Output the [X, Y] coordinate of the center of the cell containing the given text.  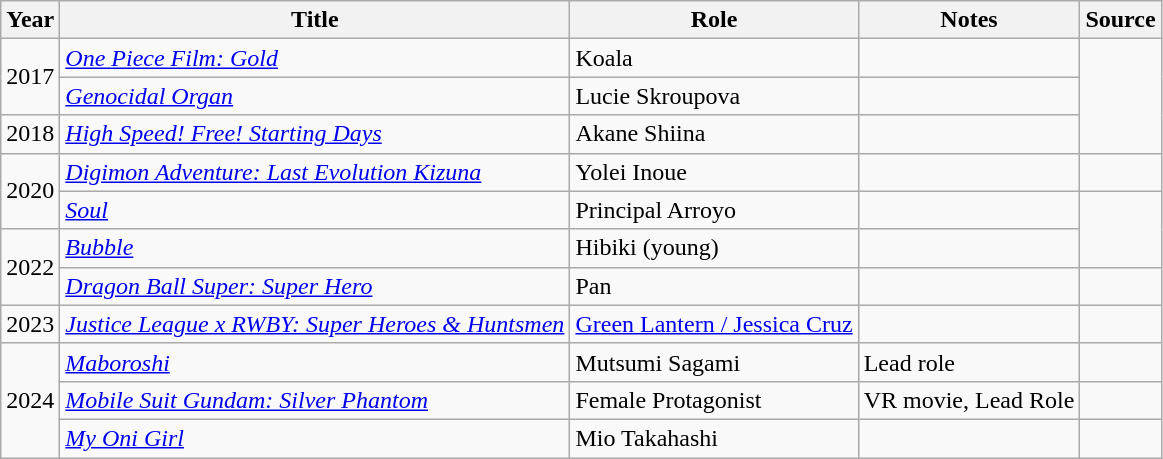
Green Lantern / Jessica Cruz [714, 324]
Yolei Inoue [714, 172]
Lucie Skroupova [714, 96]
Koala [714, 58]
High Speed! Free! Starting Days [315, 134]
Principal Arroyo [714, 210]
One Piece Film: Gold [315, 58]
Digimon Adventure: Last Evolution Kizuna [315, 172]
2018 [30, 134]
Dragon Ball Super: Super Hero [315, 286]
Role [714, 20]
Notes [969, 20]
Mio Takahashi [714, 438]
My Oni Girl [315, 438]
Mobile Suit Gundam: Silver Phantom [315, 400]
Source [1120, 20]
2022 [30, 267]
Female Protagonist [714, 400]
Justice League x RWBY: Super Heroes & Huntsmen [315, 324]
Soul [315, 210]
Pan [714, 286]
Bubble [315, 248]
2017 [30, 77]
Year [30, 20]
Akane Shiina [714, 134]
Genocidal Organ [315, 96]
Hibiki (young) [714, 248]
VR movie, Lead Role [969, 400]
Maboroshi [315, 362]
2023 [30, 324]
Lead role [969, 362]
2024 [30, 400]
Mutsumi Sagami [714, 362]
Title [315, 20]
2020 [30, 191]
